Search for the cell housing the specified text and yield its (x, y) center coordinate. 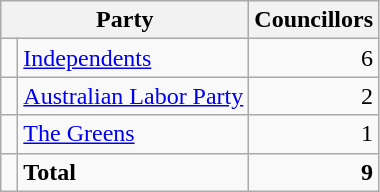
2 (314, 96)
Independents (134, 58)
The Greens (134, 134)
Total (134, 172)
1 (314, 134)
9 (314, 172)
Australian Labor Party (134, 96)
Party (125, 20)
6 (314, 58)
Councillors (314, 20)
